Capture the cell that displays the provided text and extract its [X, Y] central coordinate. 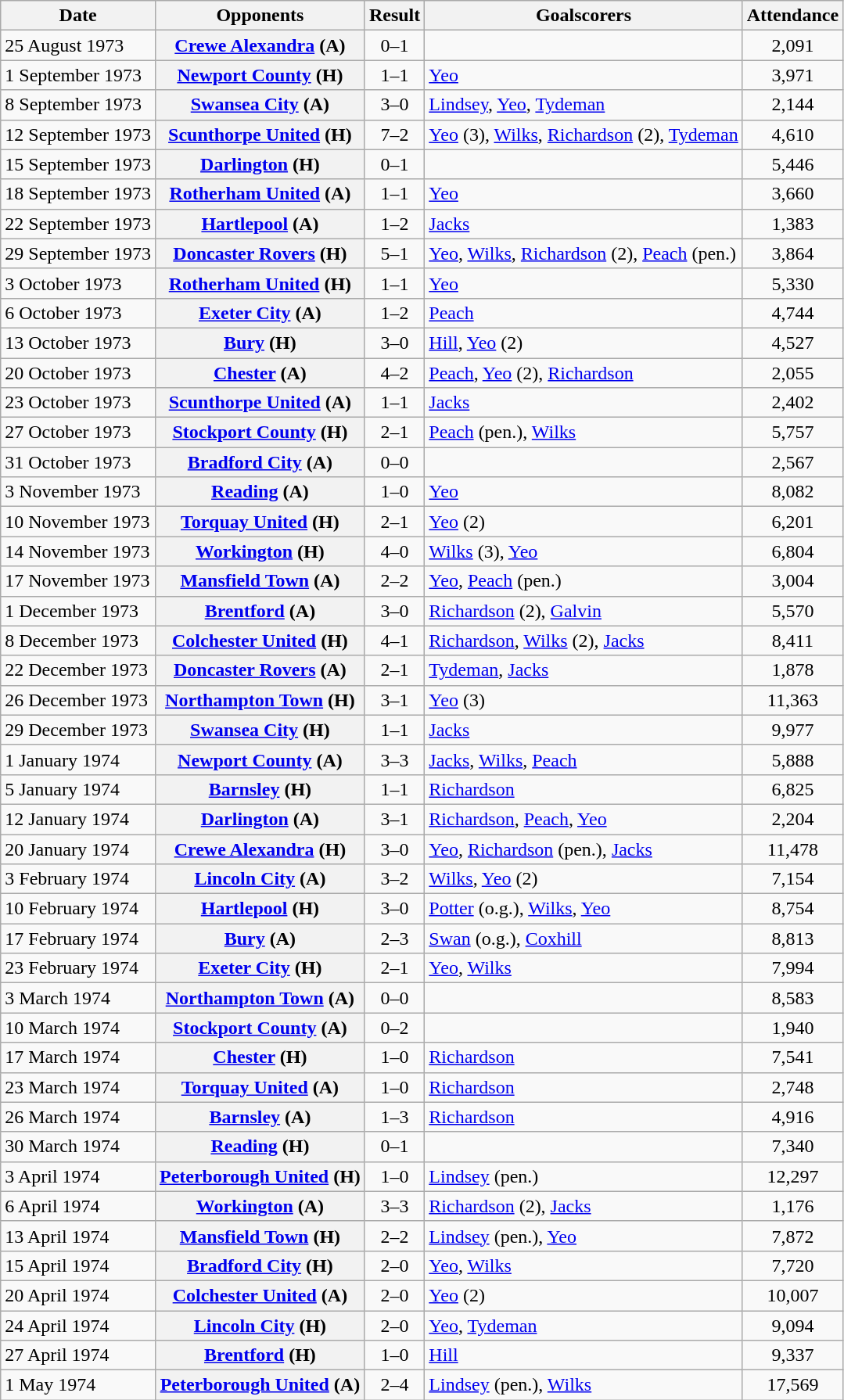
9,337 [792, 1355]
Torquay United (A) [260, 1087]
3 February 1974 [78, 879]
Newport County (A) [260, 759]
1–3 [394, 1117]
Yeo, Wilks, Richardson (2), Peach (pen.) [584, 253]
25 August 1973 [78, 45]
Richardson, Peach, Yeo [584, 819]
7,541 [792, 1057]
Reading (H) [260, 1147]
Doncaster Rovers (H) [260, 253]
Attendance [792, 16]
Lindsey (pen.) [584, 1176]
5,757 [792, 433]
3,004 [792, 581]
Opponents [260, 16]
Barnsley (H) [260, 789]
Peach [584, 313]
1 May 1974 [78, 1385]
Swansea City (A) [260, 105]
2,144 [792, 105]
2,055 [792, 373]
Goalscorers [584, 16]
Colchester United (H) [260, 641]
23 October 1973 [78, 403]
Lindsey, Yeo, Tydeman [584, 105]
26 March 1974 [78, 1117]
4–1 [394, 641]
Doncaster Rovers (A) [260, 670]
Peach (pen.), Wilks [584, 433]
Reading (A) [260, 492]
Hartlepool (A) [260, 224]
2,204 [792, 819]
3,864 [792, 253]
14 November 1973 [78, 551]
Peterborough United (H) [260, 1176]
Lincoln City (H) [260, 1326]
Richardson (2), Galvin [584, 611]
17 November 1973 [78, 581]
5 January 1974 [78, 789]
Hartlepool (H) [260, 909]
22 December 1973 [78, 670]
7,720 [792, 1265]
4,916 [792, 1117]
Stockport County (H) [260, 433]
3,971 [792, 75]
5,888 [792, 759]
Result [394, 16]
Lindsey (pen.), Yeo [584, 1236]
Darlington (H) [260, 164]
12,297 [792, 1176]
Potter (o.g.), Wilks, Yeo [584, 909]
17 March 1974 [78, 1057]
Crewe Alexandra (A) [260, 45]
18 September 1973 [78, 194]
7,154 [792, 879]
0–2 [394, 1028]
1 December 1973 [78, 611]
22 September 1973 [78, 224]
Brentford (A) [260, 611]
12 September 1973 [78, 135]
13 October 1973 [78, 343]
Barnsley (A) [260, 1117]
3,660 [792, 194]
Yeo (3), Wilks, Richardson (2), Tydeman [584, 135]
Jacks, Wilks, Peach [584, 759]
8,082 [792, 492]
27 April 1974 [78, 1355]
20 January 1974 [78, 849]
Workington (H) [260, 551]
3 April 1974 [78, 1176]
24 April 1974 [78, 1326]
4–0 [394, 551]
Hill [584, 1355]
8 December 1973 [78, 641]
Yeo, Richardson (pen.), Jacks [584, 849]
Darlington (A) [260, 819]
10 February 1974 [78, 909]
6 April 1974 [78, 1206]
Lindsey (pen.), Wilks [584, 1385]
Yeo, Tydeman [584, 1326]
Scunthorpe United (A) [260, 403]
Hill, Yeo (2) [584, 343]
10 November 1973 [78, 522]
2,567 [792, 462]
Yeo, Peach (pen.) [584, 581]
Wilks, Yeo (2) [584, 879]
27 October 1973 [78, 433]
5–1 [394, 253]
5,570 [792, 611]
Peterborough United (A) [260, 1385]
20 October 1973 [78, 373]
11,363 [792, 700]
2–4 [394, 1385]
8,411 [792, 641]
4,610 [792, 135]
Exeter City (A) [260, 313]
1,176 [792, 1206]
Mansfield Town (A) [260, 581]
1,383 [792, 224]
1,878 [792, 670]
Wilks (3), Yeo [584, 551]
26 December 1973 [78, 700]
6,201 [792, 522]
Bury (A) [260, 939]
Chester (A) [260, 373]
5,330 [792, 283]
Chester (H) [260, 1057]
10,007 [792, 1295]
29 September 1973 [78, 253]
8,754 [792, 909]
23 March 1974 [78, 1087]
6,804 [792, 551]
8,583 [792, 998]
Rotherham United (A) [260, 194]
8 September 1973 [78, 105]
2,091 [792, 45]
4,744 [792, 313]
Bury (H) [260, 343]
Crewe Alexandra (H) [260, 849]
1 January 1974 [78, 759]
Scunthorpe United (H) [260, 135]
9,094 [792, 1326]
8,813 [792, 939]
3 October 1973 [78, 283]
4–2 [394, 373]
2,402 [792, 403]
10 March 1974 [78, 1028]
Richardson, Wilks (2), Jacks [584, 641]
29 December 1973 [78, 730]
1 September 1973 [78, 75]
Stockport County (A) [260, 1028]
Date [78, 16]
Lincoln City (A) [260, 879]
3–2 [394, 879]
15 September 1973 [78, 164]
17 February 1974 [78, 939]
Brentford (H) [260, 1355]
6,825 [792, 789]
13 April 1974 [78, 1236]
31 October 1973 [78, 462]
7,340 [792, 1147]
Yeo (3) [584, 700]
3 March 1974 [78, 998]
4,527 [792, 343]
7,872 [792, 1236]
1,940 [792, 1028]
9,977 [792, 730]
11,478 [792, 849]
2–3 [394, 939]
17,569 [792, 1385]
2,748 [792, 1087]
Bradford City (H) [260, 1265]
20 April 1974 [78, 1295]
Newport County (H) [260, 75]
Workington (A) [260, 1206]
Peach, Yeo (2), Richardson [584, 373]
Mansfield Town (H) [260, 1236]
Northampton Town (H) [260, 700]
Colchester United (A) [260, 1295]
Rotherham United (H) [260, 283]
3 November 1973 [78, 492]
Swansea City (H) [260, 730]
12 January 1974 [78, 819]
Northampton Town (A) [260, 998]
Exeter City (H) [260, 968]
Swan (o.g.), Coxhill [584, 939]
6 October 1973 [78, 313]
30 March 1974 [78, 1147]
Torquay United (H) [260, 522]
7–2 [394, 135]
Tydeman, Jacks [584, 670]
15 April 1974 [78, 1265]
7,994 [792, 968]
5,446 [792, 164]
Bradford City (A) [260, 462]
23 February 1974 [78, 968]
Richardson (2), Jacks [584, 1206]
